Scan for the cell matching the given text and deliver its (x, y) coordinate at center. 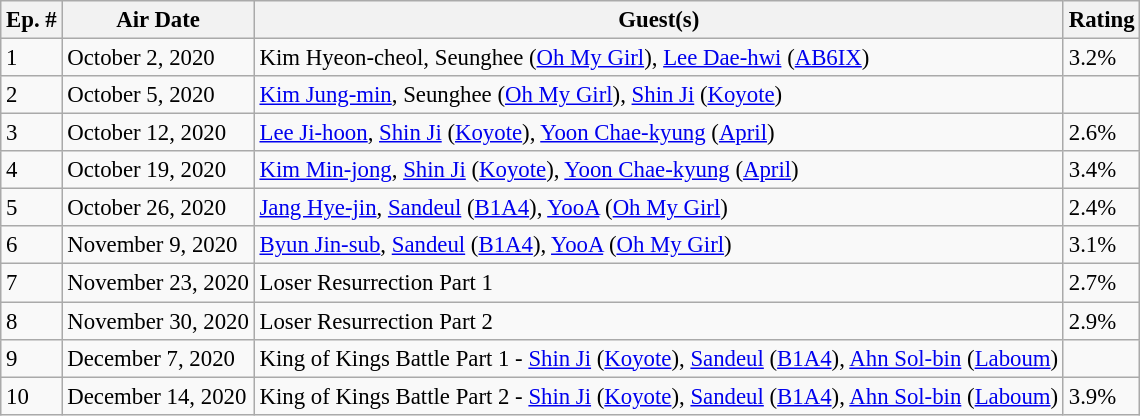
8 (32, 321)
2.4% (1101, 208)
December 7, 2020 (158, 358)
1 (32, 58)
October 5, 2020 (158, 95)
3.1% (1101, 245)
King of Kings Battle Part 1 - Shin Ji (Koyote), Sandeul (B1A4), Ahn Sol-bin (Laboum) (658, 358)
6 (32, 245)
5 (32, 208)
Byun Jin-sub, Sandeul (B1A4), YooA (Oh My Girl) (658, 245)
November 23, 2020 (158, 283)
3.4% (1101, 170)
Jang Hye-jin, Sandeul (B1A4), YooA (Oh My Girl) (658, 208)
Ep. # (32, 20)
3.2% (1101, 58)
4 (32, 170)
Lee Ji-hoon, Shin Ji (Koyote), Yoon Chae-kyung (April) (658, 133)
Rating (1101, 20)
2.6% (1101, 133)
2.7% (1101, 283)
3.9% (1101, 396)
King of Kings Battle Part 2 - Shin Ji (Koyote), Sandeul (B1A4), Ahn Sol-bin (Laboum) (658, 396)
10 (32, 396)
Kim Jung-min, Seunghee (Oh My Girl), Shin Ji (Koyote) (658, 95)
November 9, 2020 (158, 245)
2 (32, 95)
9 (32, 358)
Kim Hyeon-cheol, Seunghee (Oh My Girl), Lee Dae-hwi (AB6IX) (658, 58)
December 14, 2020 (158, 396)
3 (32, 133)
October 12, 2020 (158, 133)
Guest(s) (658, 20)
Loser Resurrection Part 1 (658, 283)
October 2, 2020 (158, 58)
Kim Min-jong, Shin Ji (Koyote), Yoon Chae-kyung (April) (658, 170)
7 (32, 283)
October 26, 2020 (158, 208)
Loser Resurrection Part 2 (658, 321)
October 19, 2020 (158, 170)
November 30, 2020 (158, 321)
2.9% (1101, 321)
Air Date (158, 20)
